Find where the given text appears and provide that cell's center as (x, y) coordinate. 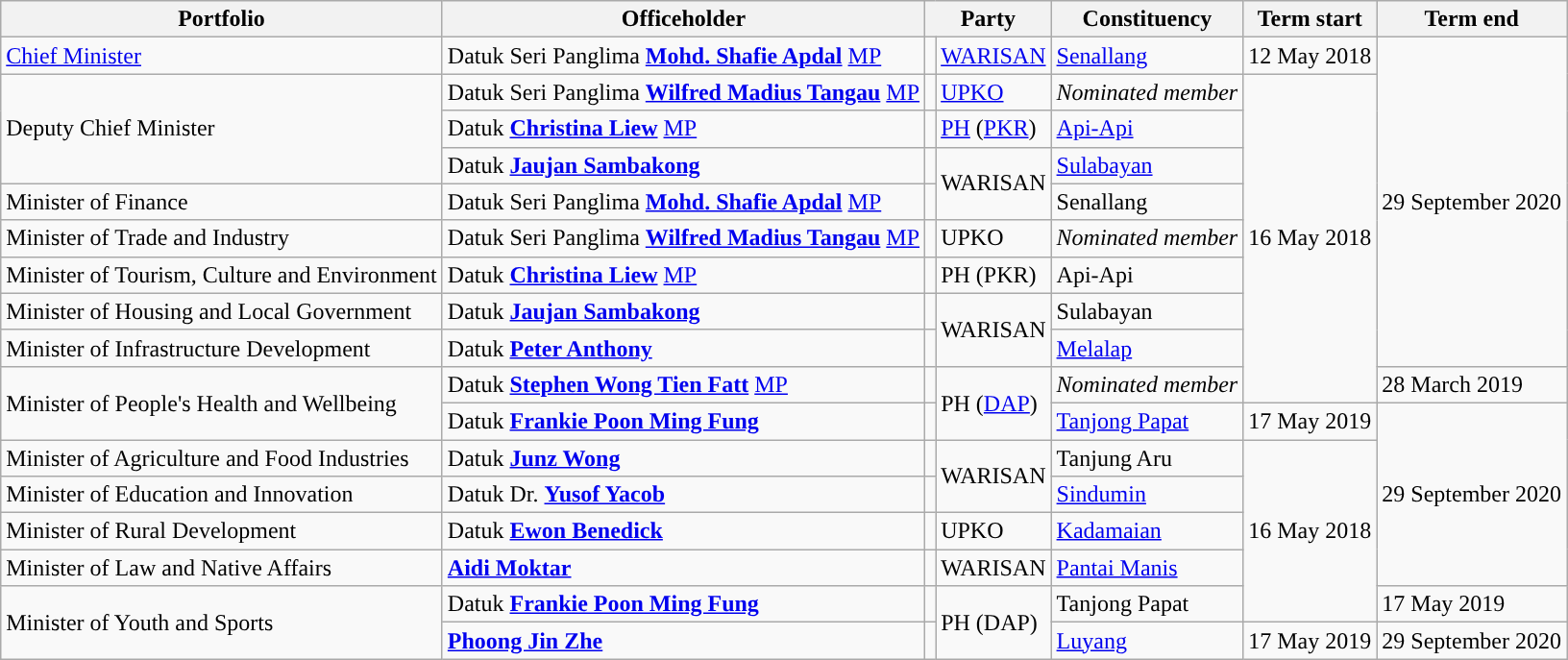
Term start (1311, 19)
Minister of Infrastructure Development (222, 348)
Minister of Education and Innovation (222, 495)
Officeholder (683, 19)
Minister of Law and Native Affairs (222, 568)
Portfolio (222, 19)
Datuk Ewon Benedick (683, 531)
Luyang (1147, 641)
Datuk Dr. Yusof Yacob (683, 495)
Pantai Manis (1147, 568)
Datuk Junz Wong (683, 458)
Deputy Chief Minister (222, 129)
Minister of Agriculture and Food Industries (222, 458)
Datuk Peter Anthony (683, 348)
Sindumin (1147, 495)
Minister of Finance (222, 202)
Minister of Housing and Local Government (222, 311)
Minister of Tourism, Culture and Environment (222, 275)
Phoong Jin Zhe (683, 641)
Melalap (1147, 348)
Tanjung Aru (1147, 458)
Datuk Stephen Wong Tien Fatt MP (683, 384)
Minister of Rural Development (222, 531)
Kadamaian (1147, 531)
Aidi Moktar (683, 568)
Party (988, 19)
Minister of People's Health and Wellbeing (222, 403)
Minister of Trade and Industry (222, 238)
12 May 2018 (1311, 56)
28 March 2019 (1472, 384)
Term end (1472, 19)
Minister of Youth and Sports (222, 623)
Chief Minister (222, 56)
Constituency (1147, 19)
